Search for the cell housing the specified text and yield its [X, Y] center coordinate. 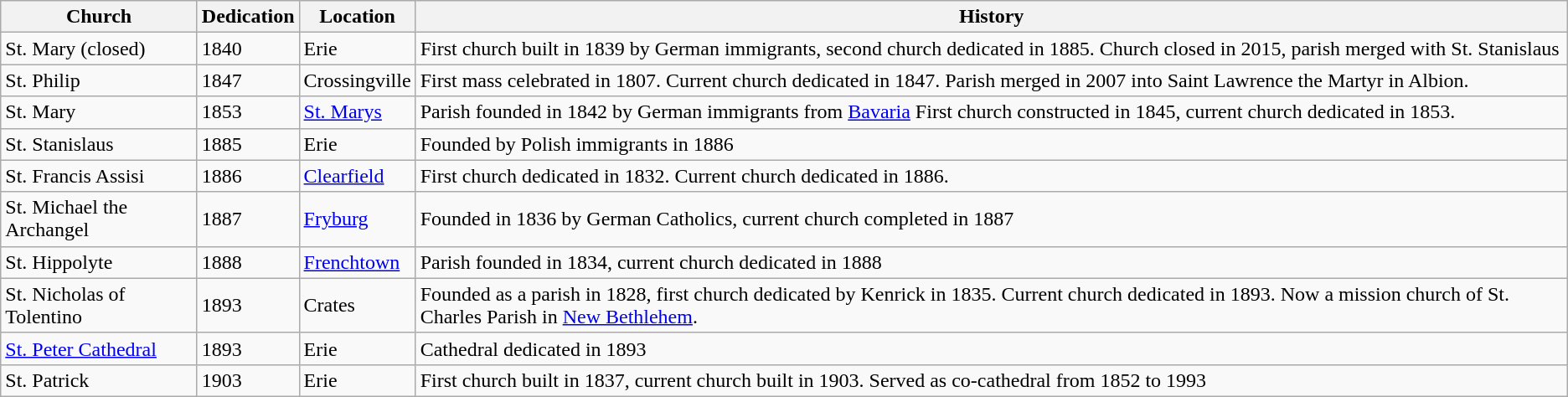
Crossingville [357, 80]
First church built in 1837, current church built in 1903. Served as co-cathedral from 1852 to 1993 [992, 380]
1886 [248, 176]
Fryburg [357, 219]
1847 [248, 80]
St. Mary (closed) [99, 49]
1903 [248, 380]
First church built in 1839 by German immigrants, second church dedicated in 1885. Church closed in 2015, parish merged with St. Stanislaus [992, 49]
St. Mary [99, 112]
1840 [248, 49]
St. Francis Assisi [99, 176]
St. Hippolyte [99, 262]
1853 [248, 112]
Church [99, 17]
First church dedicated in 1832. Current church dedicated in 1886. [992, 176]
St. Nicholas of Tolentino [99, 305]
St. Patrick [99, 380]
1885 [248, 144]
Founded by Polish immigrants in 1886 [992, 144]
Clearfield [357, 176]
St. Peter Cathedral [99, 348]
St. Marys [357, 112]
Dedication [248, 17]
Crates [357, 305]
Founded in 1836 by German Catholics, current church completed in 1887 [992, 219]
Cathedral dedicated in 1893 [992, 348]
St. Stanislaus [99, 144]
St. Michael the Archangel [99, 219]
St. Philip [99, 80]
1887 [248, 219]
Frenchtown [357, 262]
Parish founded in 1842 by German immigrants from Bavaria First church constructed in 1845, current church dedicated in 1853. [992, 112]
1888 [248, 262]
Parish founded in 1834, current church dedicated in 1888 [992, 262]
Location [357, 17]
History [992, 17]
First mass celebrated in 1807. Current church dedicated in 1847. Parish merged in 2007 into Saint Lawrence the Martyr in Albion. [992, 80]
